Find where the given text appears and provide that cell's center as (X, Y) coordinate. 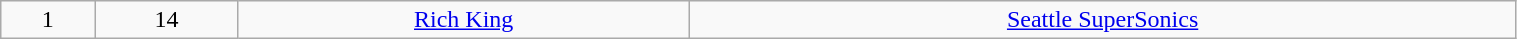
1 (48, 20)
Seattle SuperSonics (1102, 20)
Rich King (464, 20)
14 (166, 20)
